Pinpoint the cell where the given text exists, returning its [x, y] midpoint coordinate. 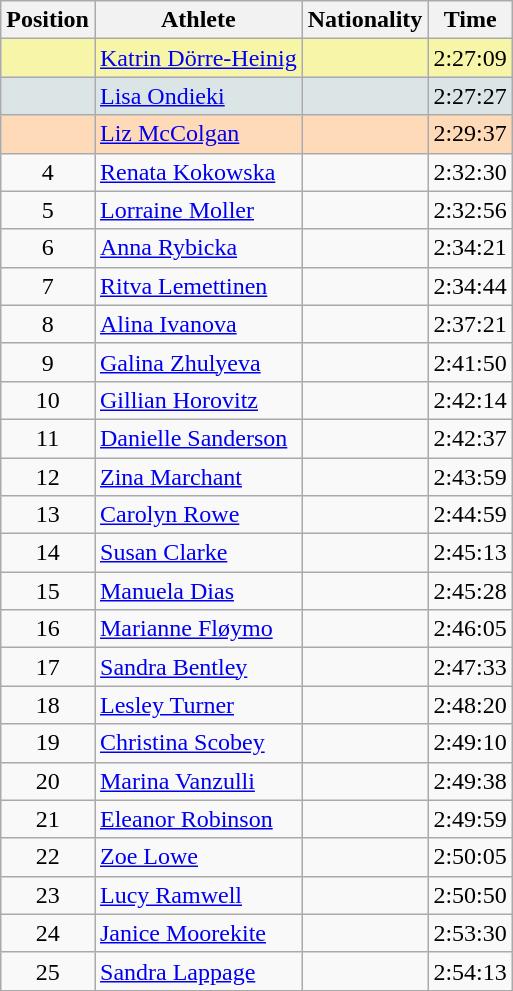
2:46:05 [470, 629]
Lorraine Moller [198, 210]
7 [48, 286]
Gillian Horovitz [198, 400]
6 [48, 248]
2:49:10 [470, 743]
2:50:05 [470, 857]
Marina Vanzulli [198, 781]
2:34:21 [470, 248]
Alina Ivanova [198, 324]
Zina Marchant [198, 477]
Carolyn Rowe [198, 515]
20 [48, 781]
Ritva Lemettinen [198, 286]
2:49:59 [470, 819]
Katrin Dörre-Heinig [198, 58]
2:54:13 [470, 971]
2:32:30 [470, 172]
22 [48, 857]
2:34:44 [470, 286]
Christina Scobey [198, 743]
Manuela Dias [198, 591]
21 [48, 819]
Time [470, 20]
Sandra Bentley [198, 667]
2:42:14 [470, 400]
Lucy Ramwell [198, 895]
2:27:09 [470, 58]
Janice Moorekite [198, 933]
19 [48, 743]
23 [48, 895]
Lisa Ondieki [198, 96]
14 [48, 553]
2:27:27 [470, 96]
2:44:59 [470, 515]
2:37:21 [470, 324]
2:50:50 [470, 895]
9 [48, 362]
2:47:33 [470, 667]
2:45:13 [470, 553]
2:42:37 [470, 438]
2:43:59 [470, 477]
Lesley Turner [198, 705]
Athlete [198, 20]
10 [48, 400]
Danielle Sanderson [198, 438]
18 [48, 705]
Renata Kokowska [198, 172]
Position [48, 20]
16 [48, 629]
2:53:30 [470, 933]
Marianne Fløymo [198, 629]
8 [48, 324]
Galina Zhulyeva [198, 362]
25 [48, 971]
Susan Clarke [198, 553]
2:32:56 [470, 210]
2:49:38 [470, 781]
2:48:20 [470, 705]
2:45:28 [470, 591]
Liz McColgan [198, 134]
24 [48, 933]
5 [48, 210]
11 [48, 438]
Anna Rybicka [198, 248]
Sandra Lappage [198, 971]
Zoe Lowe [198, 857]
Nationality [365, 20]
17 [48, 667]
4 [48, 172]
2:29:37 [470, 134]
13 [48, 515]
12 [48, 477]
15 [48, 591]
Eleanor Robinson [198, 819]
2:41:50 [470, 362]
